Find where the given text appears and provide that cell's center as (x, y) coordinate. 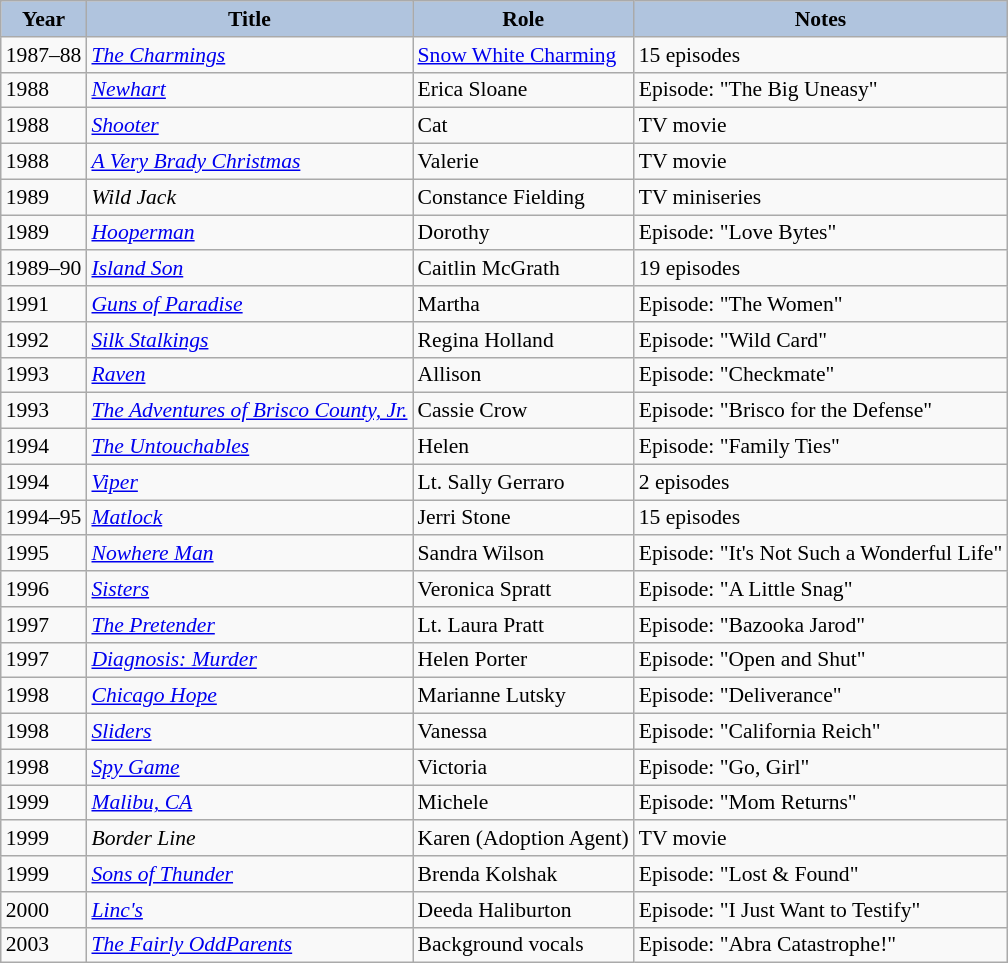
Episode: "Love Bytes" (821, 233)
Island Son (249, 269)
Episode: "Abra Catastrophe!" (821, 945)
Hooperman (249, 233)
Caitlin McGrath (524, 269)
Snow White Charming (524, 55)
A Very Brady Christmas (249, 162)
Sons of Thunder (249, 874)
Erica Sloane (524, 90)
Helen (524, 447)
Episode: "Bazooka Jarod" (821, 625)
Raven (249, 375)
Shooter (249, 126)
Allison (524, 375)
Episode: "A Little Snag" (821, 589)
Spy Game (249, 767)
Cat (524, 126)
Episode: "Family Ties" (821, 447)
Martha (524, 304)
1992 (44, 340)
Dorothy (524, 233)
Episode: "Brisco for the Defense" (821, 411)
Deeda Haliburton (524, 910)
Episode: "Open and Shut" (821, 660)
The Fairly OddParents (249, 945)
Year (44, 19)
1995 (44, 554)
Lt. Laura Pratt (524, 625)
Wild Jack (249, 197)
2000 (44, 910)
Sisters (249, 589)
The Charmings (249, 55)
1991 (44, 304)
Episode: "It's Not Such a Wonderful Life" (821, 554)
Episode: "The Women" (821, 304)
Episode: "Deliverance" (821, 696)
Episode: "Mom Returns" (821, 803)
Episode: "Go, Girl" (821, 767)
Karen (Adoption Agent) (524, 839)
Malibu, CA (249, 803)
Veronica Spratt (524, 589)
Background vocals (524, 945)
Marianne Lutsky (524, 696)
Viper (249, 482)
Michele (524, 803)
Sliders (249, 732)
1996 (44, 589)
The Adventures of Brisco County, Jr. (249, 411)
Episode: "Checkmate" (821, 375)
Valerie (524, 162)
Guns of Paradise (249, 304)
Title (249, 19)
Matlock (249, 518)
Role (524, 19)
Cassie Crow (524, 411)
19 episodes (821, 269)
Vanessa (524, 732)
Silk Stalkings (249, 340)
The Pretender (249, 625)
TV miniseries (821, 197)
Jerri Stone (524, 518)
Episode: "The Big Uneasy" (821, 90)
Chicago Hope (249, 696)
1994–95 (44, 518)
Episode: "Lost & Found" (821, 874)
Constance Fielding (524, 197)
Notes (821, 19)
Newhart (249, 90)
Nowhere Man (249, 554)
Victoria (524, 767)
Brenda Kolshak (524, 874)
Episode: "California Reich" (821, 732)
Helen Porter (524, 660)
Border Line (249, 839)
Episode: "I Just Want to Testify" (821, 910)
2003 (44, 945)
Episode: "Wild Card" (821, 340)
The Untouchables (249, 447)
Regina Holland (524, 340)
1987–88 (44, 55)
Lt. Sally Gerraro (524, 482)
Linc's (249, 910)
Sandra Wilson (524, 554)
1989–90 (44, 269)
2 episodes (821, 482)
Diagnosis: Murder (249, 660)
